Search for the cell housing the specified text and yield its [X, Y] center coordinate. 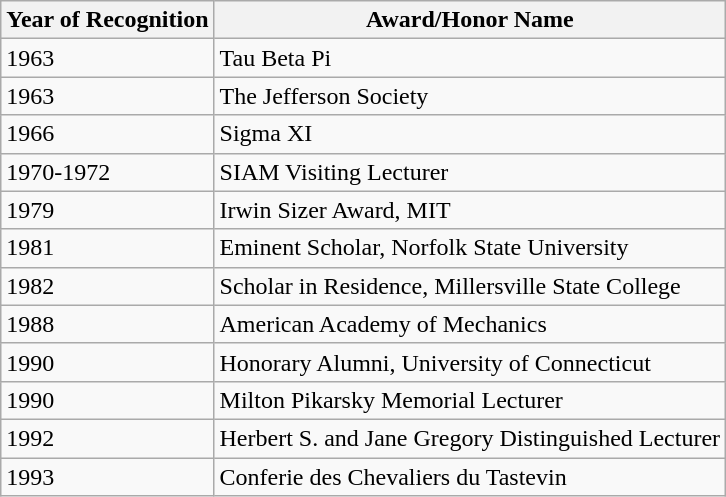
Scholar in Residence, Millersville State College [470, 286]
1982 [108, 286]
1966 [108, 134]
Herbert S. and Jane Gregory Distinguished Lecturer [470, 438]
Milton Pikarsky Memorial Lecturer [470, 400]
1970-1972 [108, 172]
Award/Honor Name [470, 20]
Year of Recognition [108, 20]
Conferie des Chevaliers du Tastevin [470, 477]
1992 [108, 438]
1993 [108, 477]
Sigma XI [470, 134]
American Academy of Mechanics [470, 324]
The Jefferson Society [470, 96]
Eminent Scholar, Norfolk State University [470, 248]
Irwin Sizer Award, MIT [470, 210]
1979 [108, 210]
1981 [108, 248]
1988 [108, 324]
SIAM Visiting Lecturer [470, 172]
Honorary Alumni, University of Connecticut [470, 362]
Tau Beta Pi [470, 58]
